Find where the given text appears and provide that cell's center as (X, Y) coordinate. 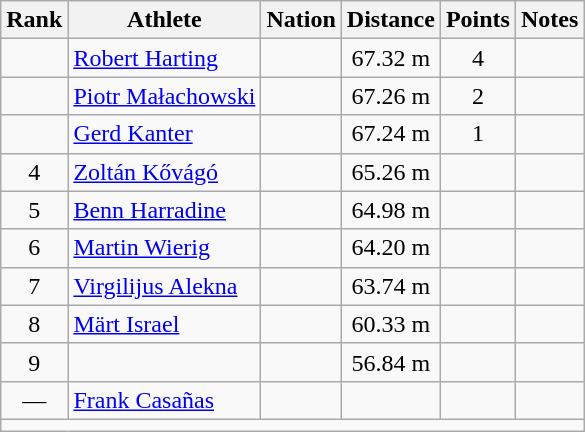
56.84 m (390, 362)
Distance (390, 20)
Benn Harradine (164, 210)
Rank (34, 20)
Nation (301, 20)
67.32 m (390, 58)
Robert Harting (164, 58)
2 (478, 96)
Frank Casañas (164, 400)
Märt Israel (164, 324)
5 (34, 210)
64.20 m (390, 248)
64.98 m (390, 210)
63.74 m (390, 286)
Zoltán Kővágó (164, 172)
Martin Wierig (164, 248)
7 (34, 286)
Points (478, 20)
65.26 m (390, 172)
60.33 m (390, 324)
67.26 m (390, 96)
1 (478, 134)
Piotr Małachowski (164, 96)
Notes (549, 20)
— (34, 400)
Virgilijus Alekna (164, 286)
6 (34, 248)
9 (34, 362)
Athlete (164, 20)
Gerd Kanter (164, 134)
67.24 m (390, 134)
8 (34, 324)
